Search for the cell housing the specified text and yield its [X, Y] center coordinate. 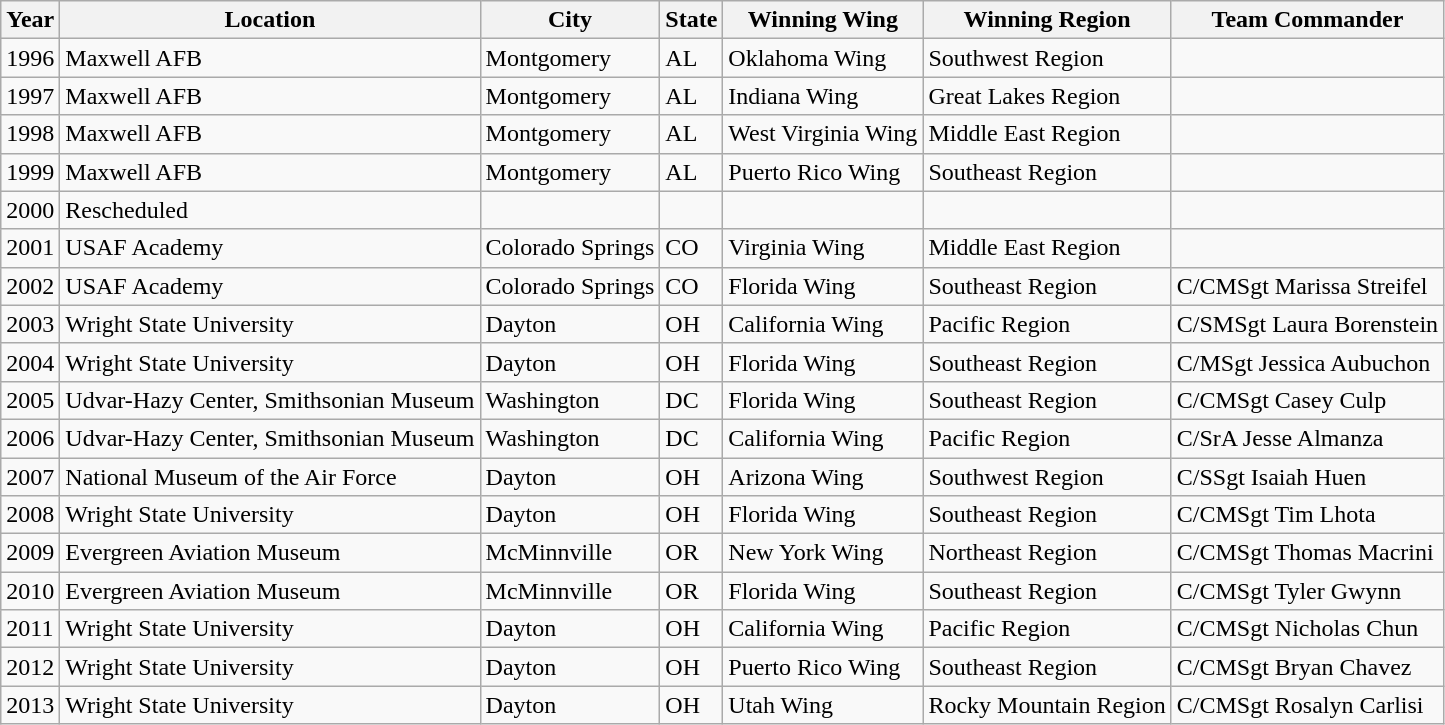
C/MSgt Jessica Aubuchon [1307, 362]
Rocky Mountain Region [1047, 705]
C/CMSgt Rosalyn Carlisi [1307, 705]
C/CMSgt Tyler Gwynn [1307, 591]
New York Wing [823, 553]
2011 [30, 629]
Virginia Wing [823, 248]
Utah Wing [823, 705]
2006 [30, 438]
2005 [30, 400]
C/SrA Jesse Almanza [1307, 438]
Rescheduled [270, 210]
Arizona Wing [823, 477]
C/SMSgt Laura Borenstein [1307, 324]
1997 [30, 96]
2002 [30, 286]
2004 [30, 362]
C/CMSgt Tim Lhota [1307, 515]
2008 [30, 515]
2007 [30, 477]
C/CMSgt Thomas Macrini [1307, 553]
1998 [30, 134]
Location [270, 20]
Great Lakes Region [1047, 96]
C/CMSgt Bryan Chavez [1307, 667]
National Museum of the Air Force [270, 477]
C/SSgt Isaiah Huen [1307, 477]
2000 [30, 210]
Year [30, 20]
2001 [30, 248]
Winning Wing [823, 20]
Team Commander [1307, 20]
Winning Region [1047, 20]
West Virginia Wing [823, 134]
C/CMSgt Nicholas Chun [1307, 629]
Northeast Region [1047, 553]
2010 [30, 591]
Indiana Wing [823, 96]
State [692, 20]
1999 [30, 172]
2012 [30, 667]
Oklahoma Wing [823, 58]
City [570, 20]
1996 [30, 58]
C/CMSgt Marissa Streifel [1307, 286]
C/CMSgt Casey Culp [1307, 400]
2003 [30, 324]
2013 [30, 705]
2009 [30, 553]
